Detect which cell encompasses the target text, then output its (x, y) center coordinate. 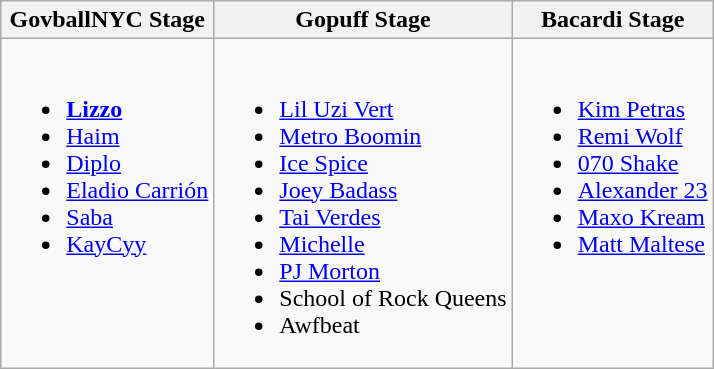
Bacardi Stage (612, 20)
Lil Uzi VertMetro BoominIce SpiceJoey BadassTai VerdesMichellePJ MortonSchool of Rock QueensAwfbeat (363, 204)
Kim PetrasRemi Wolf070 ShakeAlexander 23Maxo KreamMatt Maltese (612, 204)
Gopuff Stage (363, 20)
GovballNYC Stage (108, 20)
LizzoHaimDiploEladio CarriónSabaKayCyy (108, 204)
